Capture the cell that displays the provided text and extract its (x, y) central coordinate. 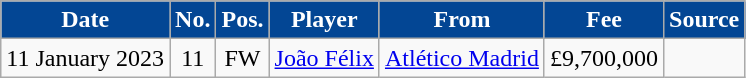
FW (242, 58)
Player (324, 20)
No. (193, 20)
Atlético Madrid (462, 58)
£9,700,000 (604, 58)
Pos. (242, 20)
Fee (604, 20)
11 January 2023 (86, 58)
From (462, 20)
Date (86, 20)
11 (193, 58)
Source (704, 20)
João Félix (324, 58)
